Detect which cell encompasses the target text, then output its [x, y] center coordinate. 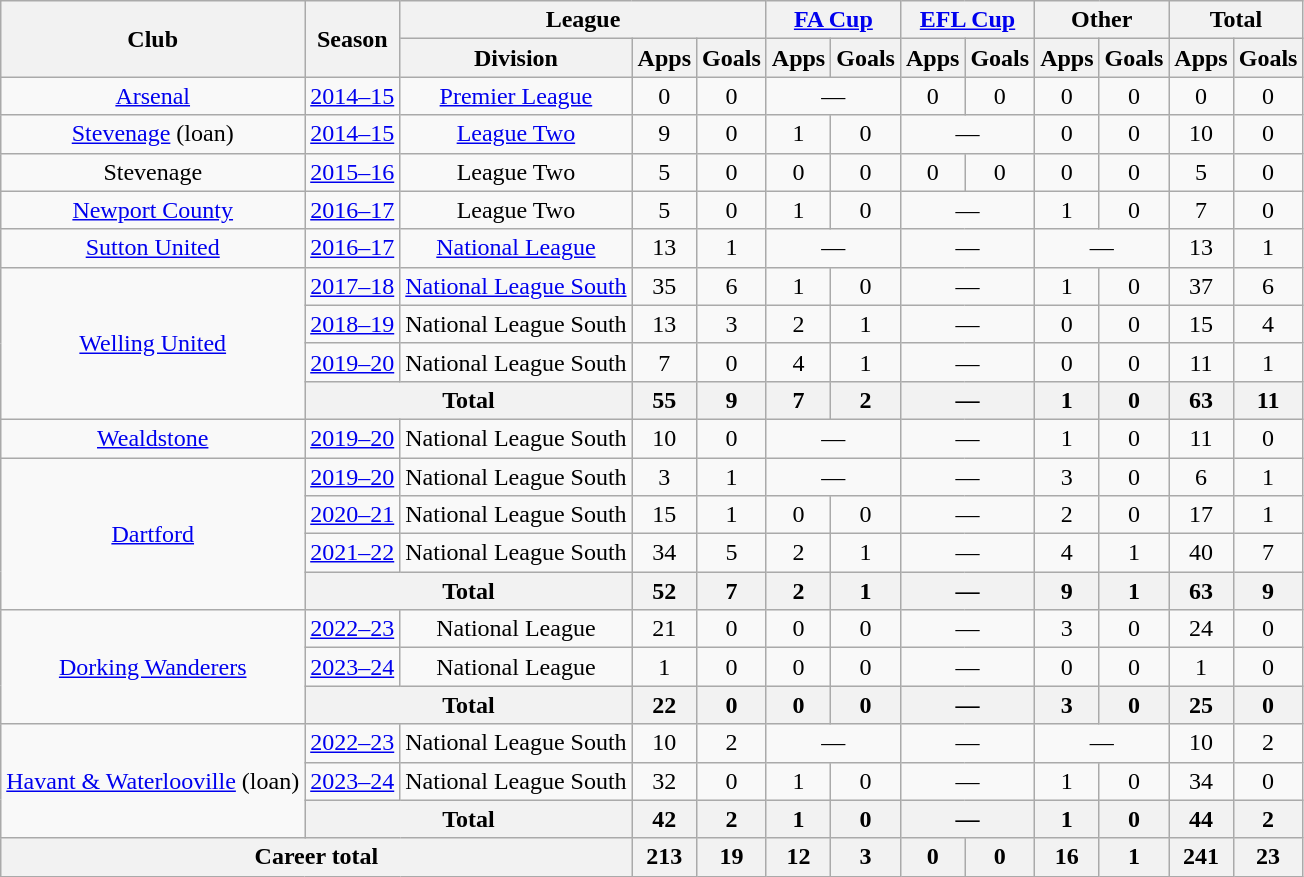
Wealdstone [153, 438]
Premier League [516, 96]
42 [664, 819]
55 [664, 400]
241 [1201, 857]
21 [664, 629]
19 [732, 857]
52 [664, 591]
2017–18 [352, 286]
Career total [316, 857]
24 [1201, 629]
Welling United [153, 343]
16 [1067, 857]
32 [664, 781]
Dorking Wanderers [153, 667]
23 [1268, 857]
2021–22 [352, 553]
213 [664, 857]
Newport County [153, 210]
League [584, 20]
2020–21 [352, 515]
44 [1201, 819]
35 [664, 286]
17 [1201, 515]
Other [1102, 20]
Club [153, 39]
12 [798, 857]
2018–19 [352, 324]
Stevenage (loan) [153, 134]
37 [1201, 286]
Season [352, 39]
Arsenal [153, 96]
EFL Cup [967, 20]
FA Cup [833, 20]
25 [1201, 705]
Dartford [153, 534]
Havant & Waterlooville (loan) [153, 781]
22 [664, 705]
Sutton United [153, 248]
2015–16 [352, 172]
Stevenage [153, 172]
40 [1201, 553]
Division [516, 58]
